Find where the given text appears and provide that cell's center as [X, Y] coordinate. 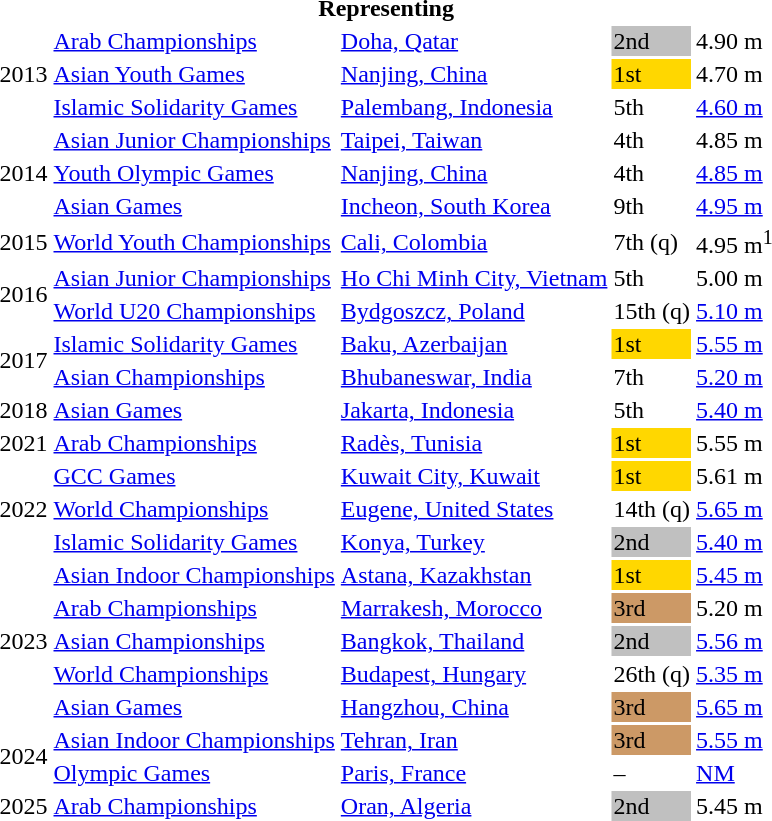
Hangzhou, China [474, 707]
GCC Games [194, 476]
Taipei, Taiwan [474, 140]
Doha, Qatar [474, 41]
Asian Youth Games [194, 74]
Paris, France [474, 773]
Oran, Algeria [474, 806]
14th (q) [652, 509]
Baku, Azerbaijan [474, 344]
7th [652, 377]
Cali, Colombia [474, 242]
Youth Olympic Games [194, 173]
Bangkok, Thailand [474, 641]
Marrakesh, Morocco [474, 608]
Astana, Kazakhstan [474, 575]
15th (q) [652, 311]
Ho Chi Minh City, Vietnam [474, 278]
Radès, Tunisia [474, 443]
Palembang, Indonesia [474, 107]
Kuwait City, Kuwait [474, 476]
Tehran, Iran [474, 740]
World U20 Championships [194, 311]
7th (q) [652, 242]
Eugene, United States [474, 509]
9th [652, 206]
World Youth Championships [194, 242]
26th (q) [652, 674]
Konya, Turkey [474, 542]
– [652, 773]
Olympic Games [194, 773]
Bhubaneswar, India [474, 377]
Budapest, Hungary [474, 674]
Bydgoszcz, Poland [474, 311]
Incheon, South Korea [474, 206]
Jakarta, Indonesia [474, 410]
